Determine the [x, y] coordinate at the center of the cell enclosing the given text.  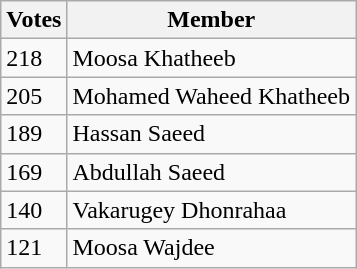
Member [212, 20]
Moosa Wajdee [212, 248]
218 [34, 58]
Moosa Khatheeb [212, 58]
Mohamed Waheed Khatheeb [212, 96]
169 [34, 172]
140 [34, 210]
Abdullah Saeed [212, 172]
121 [34, 248]
205 [34, 96]
Hassan Saeed [212, 134]
189 [34, 134]
Votes [34, 20]
Vakarugey Dhonrahaa [212, 210]
